Locate the cell with the specified text and output its [x, y] center coordinate. 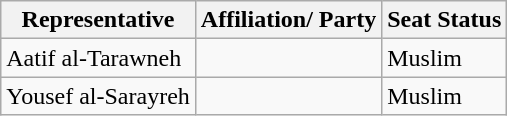
Seat Status [444, 20]
Aatif al-Tarawneh [98, 58]
Representative [98, 20]
Yousef al-Sarayreh [98, 96]
Affiliation/ Party [288, 20]
